Capture the cell that displays the provided text and extract its (X, Y) central coordinate. 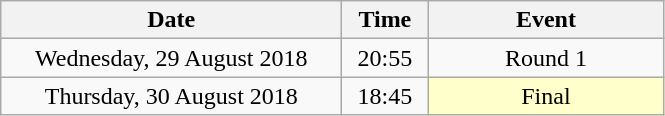
20:55 (385, 58)
18:45 (385, 96)
Final (546, 96)
Time (385, 20)
Round 1 (546, 58)
Date (172, 20)
Thursday, 30 August 2018 (172, 96)
Wednesday, 29 August 2018 (172, 58)
Event (546, 20)
